Extract the [x, y] coordinate from the center of the cell holding the provided text.  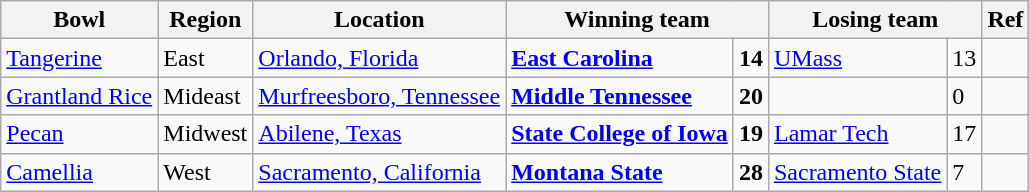
Camellia [80, 172]
0 [964, 96]
Sacramento, California [380, 172]
17 [964, 134]
State College of Iowa [620, 134]
Losing team [874, 20]
West [206, 172]
Bowl [80, 20]
East [206, 58]
UMass [857, 58]
Murfreesboro, Tennessee [380, 96]
Grantland Rice [80, 96]
14 [750, 58]
Abilene, Texas [380, 134]
28 [750, 172]
Location [380, 20]
Sacramento State [857, 172]
20 [750, 96]
Lamar Tech [857, 134]
Winning team [638, 20]
East Carolina [620, 58]
19 [750, 134]
Tangerine [80, 58]
13 [964, 58]
Midwest [206, 134]
Mideast [206, 96]
Middle Tennessee [620, 96]
Region [206, 20]
7 [964, 172]
Montana State [620, 172]
Orlando, Florida [380, 58]
Ref [1006, 20]
Pecan [80, 134]
